Return [x, y] of the center of cell containing provided text 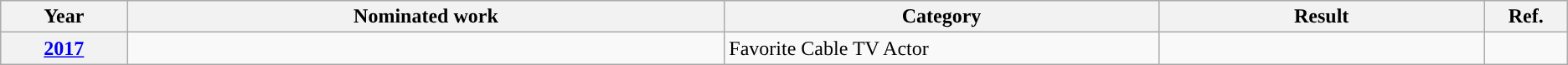
Favorite Cable TV Actor [941, 48]
2017 [64, 48]
Category [941, 17]
Nominated work [426, 17]
Year [64, 17]
Result [1322, 17]
Ref. [1526, 17]
